Scan for the cell matching the given text and deliver its (X, Y) coordinate at center. 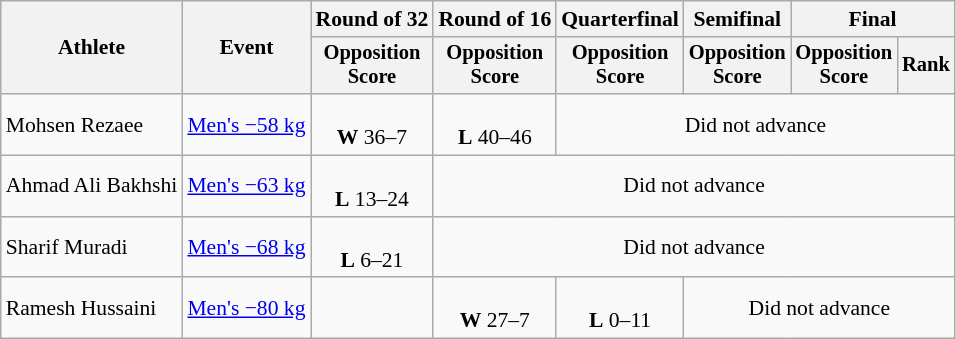
Mohsen Rezaee (92, 124)
Sharif Muradi (92, 248)
Rank (926, 66)
Men's −63 kg (246, 186)
Semifinal (738, 19)
W 36–7 (372, 124)
Athlete (92, 48)
L 40–46 (494, 124)
Event (246, 48)
Men's −58 kg (246, 124)
L 13–24 (372, 186)
Final (872, 19)
L 6–21 (372, 248)
Round of 16 (494, 19)
Ahmad Ali Bakhshi (92, 186)
Ramesh Hussaini (92, 308)
W 27–7 (494, 308)
Men's −80 kg (246, 308)
Quarterfinal (620, 19)
L 0–11 (620, 308)
Men's −68 kg (246, 248)
Round of 32 (372, 19)
